For the text-containing cell, return its midpoint in (X, Y) coordinate format. 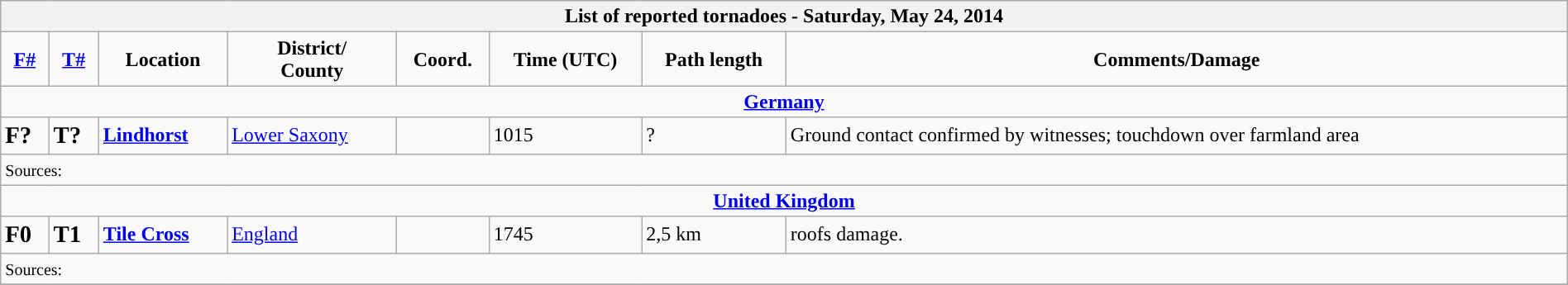
? (714, 135)
T# (74, 59)
T? (74, 135)
Tile Cross (162, 235)
District/County (313, 59)
Coord. (443, 59)
Germany (784, 102)
Path length (714, 59)
roofs damage. (1176, 235)
F0 (25, 235)
Lindhorst (162, 135)
Time (UTC) (566, 59)
Lower Saxony (313, 135)
F# (25, 59)
England (313, 235)
Ground contact confirmed by witnesses; touchdown over farmland area (1176, 135)
Comments/Damage (1176, 59)
T1 (74, 235)
1015 (566, 135)
F? (25, 135)
2,5 km (714, 235)
Location (162, 59)
1745 (566, 235)
United Kingdom (784, 201)
List of reported tornadoes - Saturday, May 24, 2014 (784, 17)
